Provide the [x, y] coordinate of the cell's center where the given text is located.  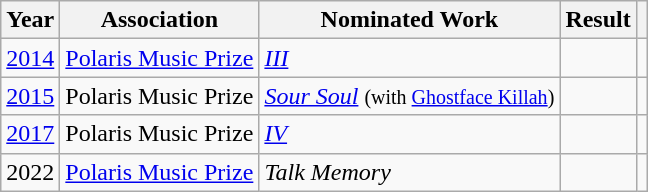
2022 [30, 172]
IV [410, 134]
2017 [30, 134]
Nominated Work [410, 20]
Talk Memory [410, 172]
Year [30, 20]
2015 [30, 96]
2014 [30, 58]
Association [160, 20]
Sour Soul (with Ghostface Killah) [410, 96]
Result [598, 20]
III [410, 58]
